Return [X, Y] of the center of cell containing provided text 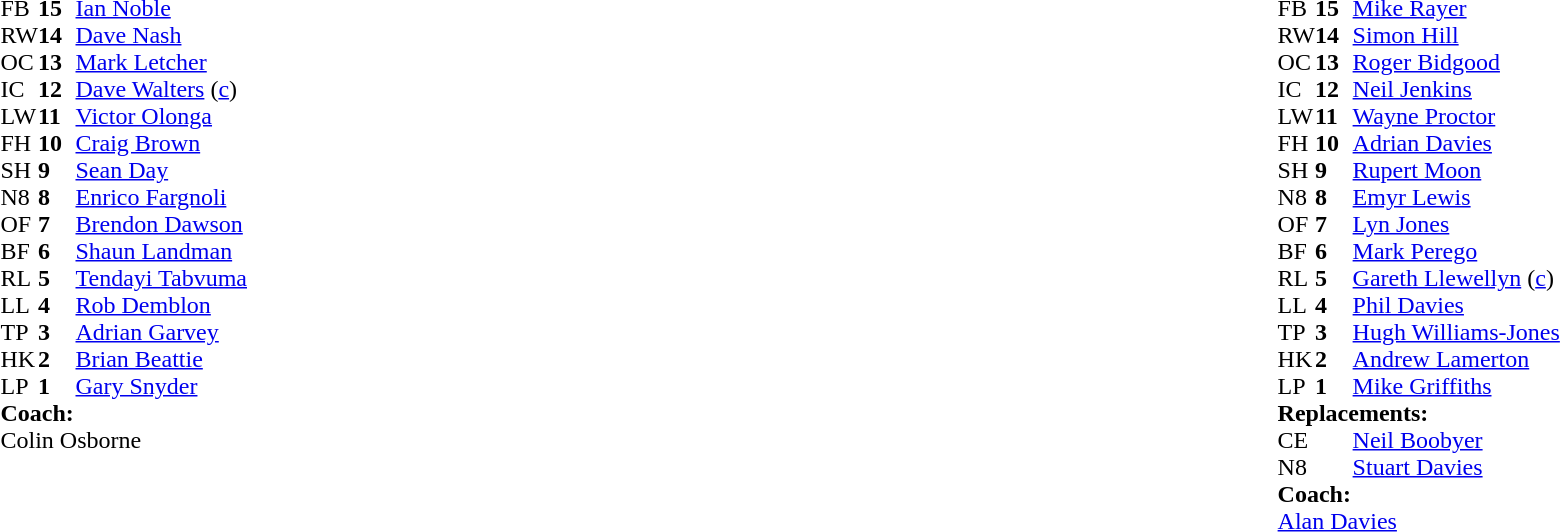
Dave Walters (c) [162, 90]
Victor Olonga [162, 116]
Phil Davies [1456, 306]
Hugh Williams-Jones [1456, 332]
Rupert Moon [1456, 170]
CE [1297, 440]
Tendayi Tabvuma [162, 278]
Adrian Davies [1456, 144]
Adrian Garvey [162, 332]
Wayne Proctor [1456, 116]
Emyr Lewis [1456, 198]
Andrew Lamerton [1456, 360]
Brian Beattie [162, 360]
Craig Brown [162, 144]
Stuart Davies [1456, 468]
Enrico Fargnoli [162, 198]
Sean Day [162, 170]
Mike Griffiths [1456, 386]
Mark Letcher [162, 62]
Rob Demblon [162, 306]
Lyn Jones [1456, 224]
Roger Bidgood [1456, 62]
Mark Perego [1456, 252]
Shaun Landman [162, 252]
Gareth Llewellyn (c) [1456, 278]
Neil Boobyer [1456, 440]
Dave Nash [162, 36]
Simon Hill [1456, 36]
Colin Osborne [123, 440]
Replacements: [1419, 414]
Neil Jenkins [1456, 90]
Brendon Dawson [162, 224]
Gary Snyder [162, 386]
